Provide the (x, y) coordinate of the cell's center where the given text is located.  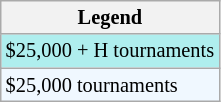
$25,000 + H tournaments (110, 51)
Legend (110, 17)
$25,000 tournaments (110, 85)
